Provide the [x, y] coordinate of the cell's center where the given text is located.  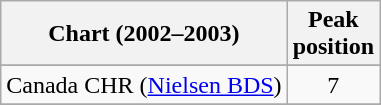
Canada CHR (Nielsen BDS) [144, 85]
Peakposition [333, 34]
Chart (2002–2003) [144, 34]
7 [333, 85]
